For the text-containing cell, return its midpoint in (X, Y) coordinate format. 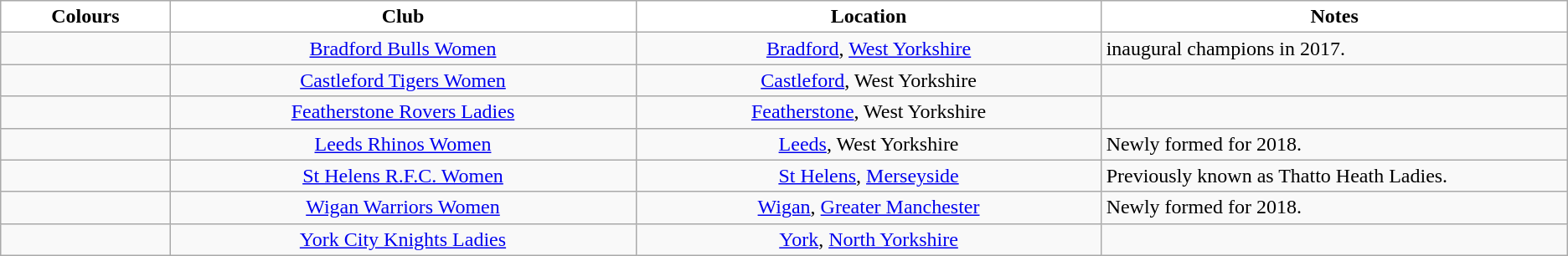
Bradford, West Yorkshire (869, 49)
Leeds, West Yorkshire (869, 144)
Castleford, West Yorkshire (869, 80)
Club (403, 17)
Location (869, 17)
Previously known as Thatto Heath Ladies. (1334, 176)
Wigan Warriors Women (403, 207)
Featherstone Rovers Ladies (403, 112)
York City Knights Ladies (403, 239)
York, North Yorkshire (869, 239)
Castleford Tigers Women (403, 80)
Bradford Bulls Women (403, 49)
Featherstone, West Yorkshire (869, 112)
St Helens R.F.C. Women (403, 176)
Colours (85, 17)
Notes (1334, 17)
inaugural champions in 2017. (1334, 49)
St Helens, Merseyside (869, 176)
Leeds Rhinos Women (403, 144)
Wigan, Greater Manchester (869, 207)
